Find where the given text appears and provide that cell's center as (X, Y) coordinate. 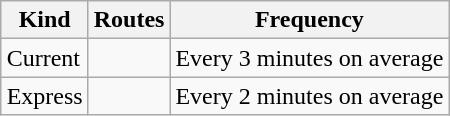
Express (44, 96)
Every 2 minutes on average (310, 96)
Every 3 minutes on average (310, 58)
Kind (44, 20)
Routes (129, 20)
Current (44, 58)
Frequency (310, 20)
